Extract the [X, Y] coordinate from the center of the cell holding the provided text.  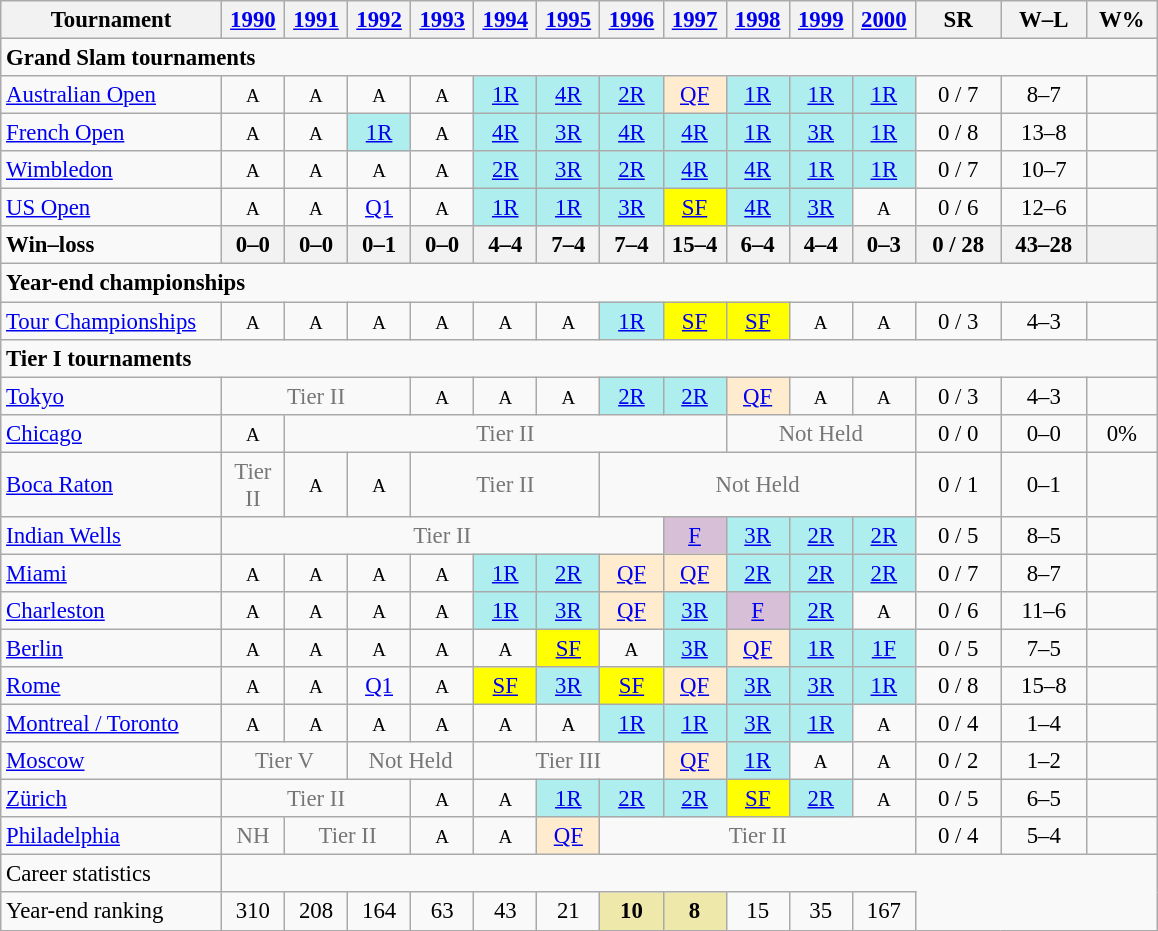
SR [958, 20]
5–4 [1044, 836]
1998 [758, 20]
10 [632, 912]
Tier I tournaments [579, 358]
15 [758, 912]
Moscow [112, 761]
Tour Championships [112, 321]
7–5 [1044, 648]
13–8 [1044, 133]
Charleston [112, 611]
Miami [112, 573]
French Open [112, 133]
Career statistics [112, 874]
1–2 [1044, 761]
Berlin [112, 648]
10–7 [1044, 170]
208 [316, 912]
43 [506, 912]
Grand Slam tournaments [579, 58]
8–5 [1044, 536]
2000 [884, 20]
0 / 0 [958, 433]
15–4 [694, 245]
1993 [442, 20]
15–8 [1044, 686]
21 [568, 912]
W% [1122, 20]
0 / 28 [958, 245]
Zürich [112, 799]
US Open [112, 208]
Philadelphia [112, 836]
Year-end ranking [112, 912]
8 [694, 912]
Montreal / Toronto [112, 724]
35 [820, 912]
310 [252, 912]
0 / 2 [958, 761]
164 [380, 912]
1–4 [1044, 724]
1999 [820, 20]
Rome [112, 686]
11–6 [1044, 611]
1994 [506, 20]
1996 [632, 20]
1992 [380, 20]
1991 [316, 20]
Boca Raton [112, 484]
43–28 [1044, 245]
0 / 1 [958, 484]
Tokyo [112, 396]
6–5 [1044, 799]
1990 [252, 20]
Win–loss [112, 245]
Year-end championships [579, 283]
63 [442, 912]
Chicago [112, 433]
6–4 [758, 245]
NH [252, 836]
Tournament [112, 20]
1F [884, 648]
Indian Wells [112, 536]
1995 [568, 20]
Wimbledon [112, 170]
Tier V [284, 761]
Australian Open [112, 95]
0–3 [884, 245]
12–6 [1044, 208]
0% [1122, 433]
167 [884, 912]
Tier III [568, 761]
1997 [694, 20]
W–L [1044, 20]
